Return the [x, y] coordinate for the center point of the cell that contains the specified text.  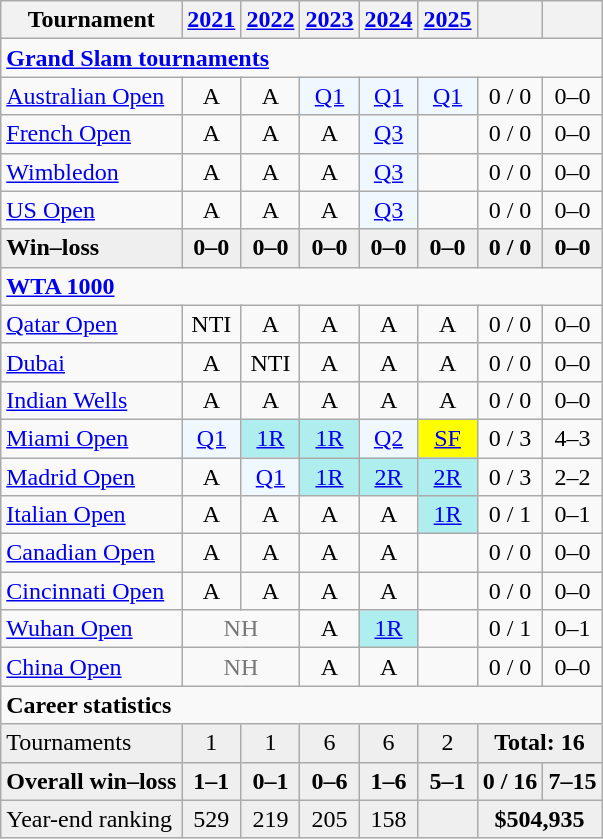
Grand Slam tournaments [302, 58]
1–1 [212, 781]
Career statistics [302, 705]
Wimbledon [92, 172]
5–1 [448, 781]
7–15 [572, 781]
2025 [448, 20]
Total: 16 [540, 743]
Cincinnati Open [92, 591]
1–6 [388, 781]
4–3 [572, 438]
Dubai [92, 362]
Overall win–loss [92, 781]
0–6 [330, 781]
US Open [92, 210]
Win–loss [92, 248]
Wuhan Open [92, 629]
SF [448, 438]
Tournaments [92, 743]
158 [388, 819]
205 [330, 819]
0 / 16 [510, 781]
Canadian Open [92, 553]
Miami Open [92, 438]
Year-end ranking [92, 819]
$504,935 [540, 819]
WTA 1000 [302, 286]
529 [212, 819]
Italian Open [92, 515]
French Open [92, 134]
China Open [92, 667]
Australian Open [92, 96]
2023 [330, 20]
2–2 [572, 477]
Madrid Open [92, 477]
2 [448, 743]
2024 [388, 20]
2022 [270, 20]
Tournament [92, 20]
Indian Wells [92, 400]
Q2 [388, 438]
219 [270, 819]
2021 [212, 20]
Qatar Open [92, 324]
